Find where the given text appears and provide that cell's center as [X, Y] coordinate. 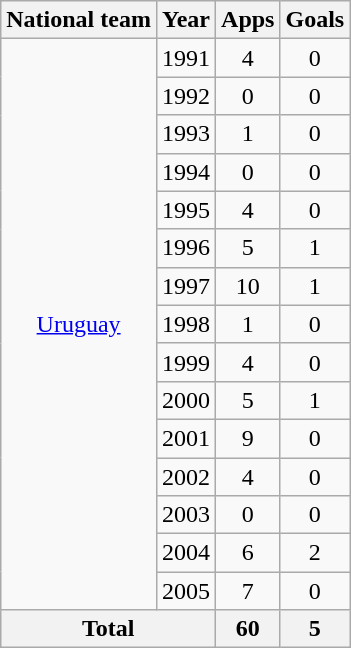
1997 [186, 286]
Uruguay [79, 324]
1998 [186, 324]
Apps [248, 20]
2000 [186, 400]
2003 [186, 515]
6 [248, 553]
2002 [186, 477]
2005 [186, 591]
60 [248, 629]
1996 [186, 248]
10 [248, 286]
1992 [186, 96]
Total [108, 629]
Goals [315, 20]
2001 [186, 438]
1993 [186, 134]
Year [186, 20]
2004 [186, 553]
1994 [186, 172]
1999 [186, 362]
1995 [186, 210]
2 [315, 553]
9 [248, 438]
1991 [186, 58]
7 [248, 591]
National team [79, 20]
